Find where the given text appears and provide that cell's center as (X, Y) coordinate. 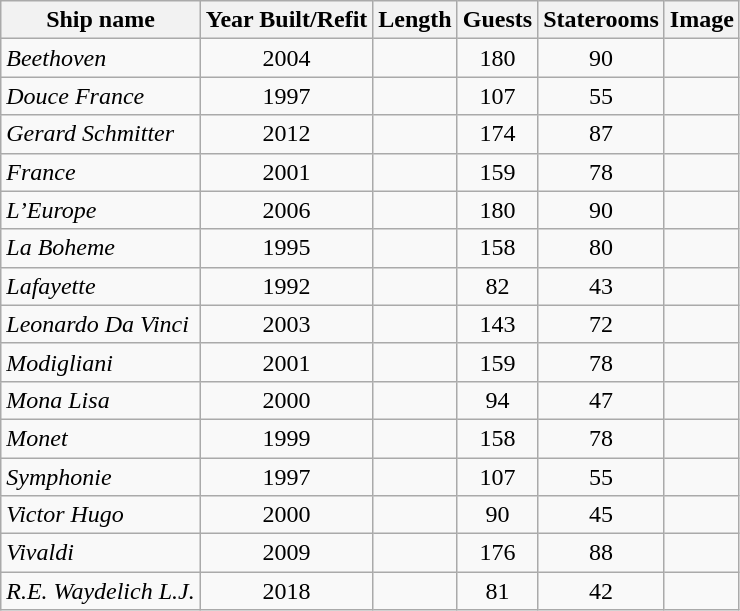
La Boheme (100, 248)
143 (497, 324)
87 (602, 134)
L’Europe (100, 210)
Leonardo Da Vinci (100, 324)
81 (497, 591)
Lafayette (100, 286)
43 (602, 286)
45 (602, 515)
88 (602, 553)
47 (602, 400)
1992 (286, 286)
Image (702, 20)
Staterooms (602, 20)
1999 (286, 438)
Guests (497, 20)
176 (497, 553)
2009 (286, 553)
42 (602, 591)
82 (497, 286)
Beethoven (100, 58)
Ship name (100, 20)
Length (415, 20)
Douce France (100, 96)
174 (497, 134)
2004 (286, 58)
2006 (286, 210)
Modigliani (100, 362)
Symphonie (100, 477)
80 (602, 248)
R.E. Waydelich L.J. (100, 591)
Mona Lisa (100, 400)
Monet (100, 438)
72 (602, 324)
2012 (286, 134)
France (100, 172)
1995 (286, 248)
Gerard Schmitter (100, 134)
2003 (286, 324)
Vivaldi (100, 553)
94 (497, 400)
2018 (286, 591)
Victor Hugo (100, 515)
Year Built/Refit (286, 20)
